Locate the cell with the specified text and output its [X, Y] center coordinate. 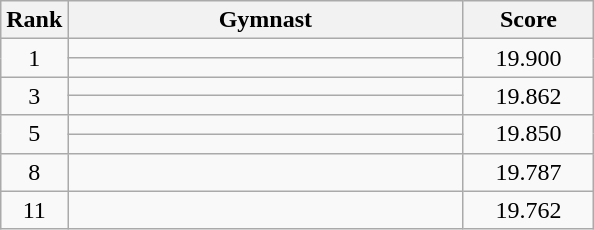
Score [528, 20]
8 [34, 172]
Gymnast [266, 20]
19.850 [528, 134]
3 [34, 96]
5 [34, 134]
11 [34, 210]
19.762 [528, 210]
19.900 [528, 58]
1 [34, 58]
Rank [34, 20]
19.787 [528, 172]
19.862 [528, 96]
